For the text-containing cell, return its midpoint in [x, y] coordinate format. 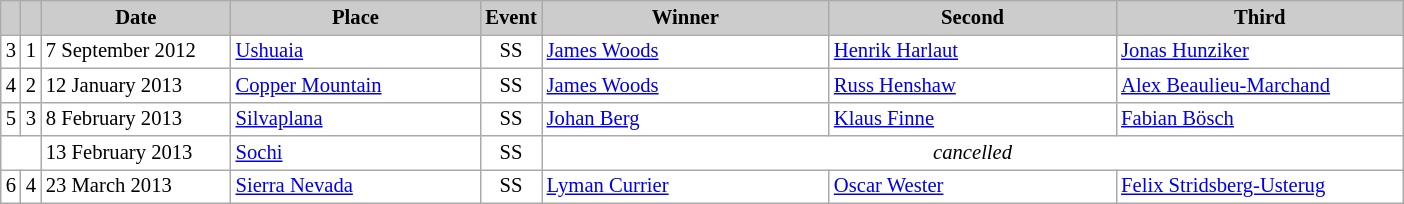
Silvaplana [356, 119]
23 March 2013 [136, 186]
Place [356, 17]
2 [31, 85]
Copper Mountain [356, 85]
Oscar Wester [972, 186]
Lyman Currier [686, 186]
Henrik Harlaut [972, 51]
Jonas Hunziker [1260, 51]
8 February 2013 [136, 119]
5 [11, 119]
cancelled [973, 153]
Third [1260, 17]
6 [11, 186]
Klaus Finne [972, 119]
Second [972, 17]
Sochi [356, 153]
Fabian Bösch [1260, 119]
13 February 2013 [136, 153]
Winner [686, 17]
Russ Henshaw [972, 85]
Sierra Nevada [356, 186]
Alex Beaulieu-Marchand [1260, 85]
7 September 2012 [136, 51]
Event [510, 17]
Date [136, 17]
12 January 2013 [136, 85]
Felix Stridsberg-Usterug [1260, 186]
Ushuaia [356, 51]
Johan Berg [686, 119]
1 [31, 51]
